Search for the cell housing the specified text and yield its [X, Y] center coordinate. 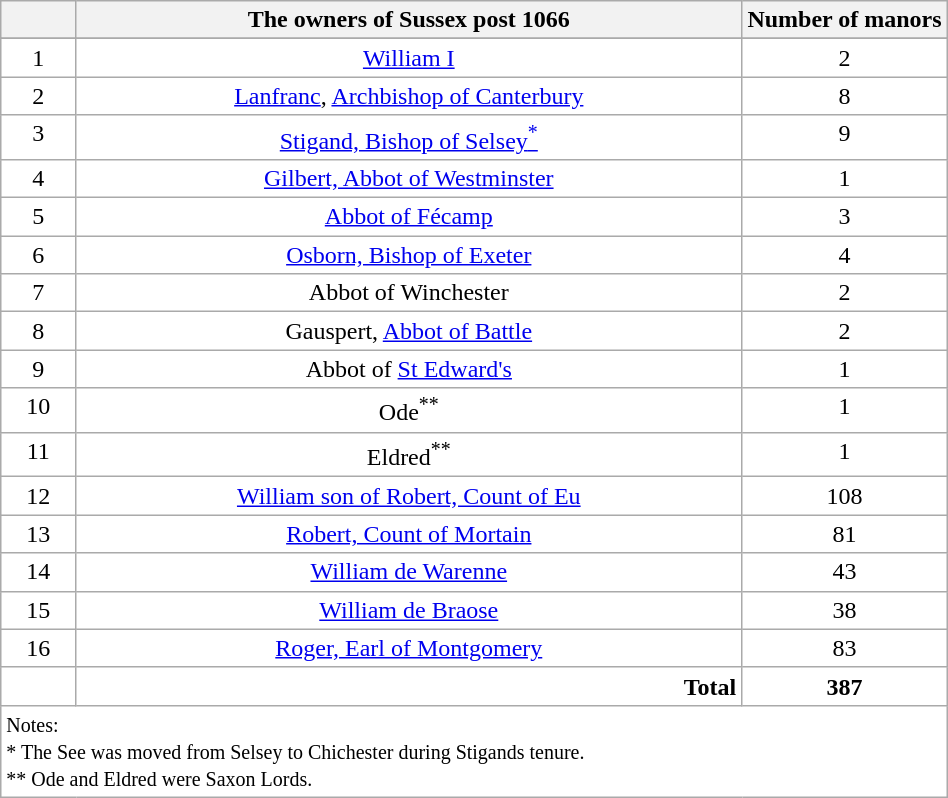
Roger, Earl of Montgomery [409, 648]
16 [38, 648]
Stigand, Bishop of Selsey* [409, 138]
43 [844, 572]
Total [409, 686]
The owners of Sussex post 1066 [409, 20]
5 [38, 217]
6 [38, 255]
Abbot of St Edward's [409, 369]
Abbot of Fécamp [409, 217]
William de Braose [409, 610]
Lanfranc, Archbishop of Canterbury [409, 96]
Notes: * The See was moved from Selsey to Chichester during Stigands tenure.** Ode and Eldred were Saxon Lords. [474, 751]
11 [38, 454]
12 [38, 496]
108 [844, 496]
William son of Robert, Count of Eu [409, 496]
Gauspert, Abbot of Battle [409, 331]
Ode** [409, 410]
Number of manors [844, 20]
14 [38, 572]
Abbot of Winchester [409, 293]
Osborn, Bishop of Exeter [409, 255]
38 [844, 610]
83 [844, 648]
Robert, Count of Mortain [409, 534]
William de Warenne [409, 572]
Gilbert, Abbot of Westminster [409, 178]
William I [409, 58]
81 [844, 534]
Eldred** [409, 454]
387 [844, 686]
10 [38, 410]
15 [38, 610]
7 [38, 293]
13 [38, 534]
